Locate the cell with the specified text and output its [X, Y] center coordinate. 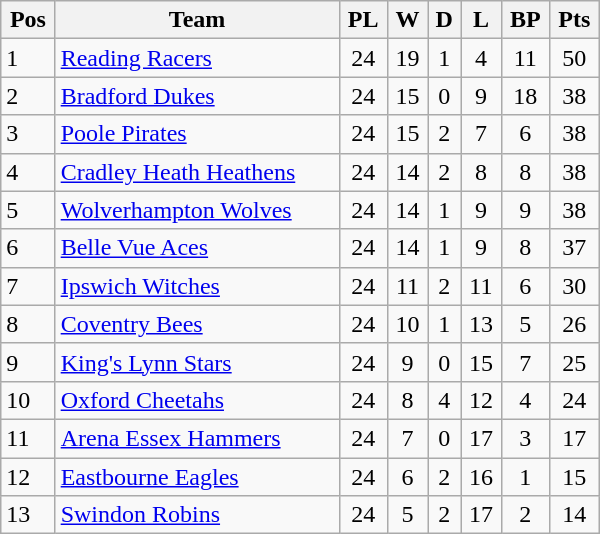
Pos [28, 20]
L [482, 20]
Reading Racers [197, 58]
Cradley Heath Heathens [197, 172]
50 [574, 58]
Team [197, 20]
18 [525, 96]
Eastbourne Eagles [197, 477]
Coventry Bees [197, 324]
Wolverhampton Wolves [197, 210]
37 [574, 248]
Ipswich Witches [197, 286]
Bradford Dukes [197, 96]
Belle Vue Aces [197, 248]
King's Lynn Stars [197, 362]
Poole Pirates [197, 134]
PL [363, 20]
BP [525, 20]
Pts [574, 20]
26 [574, 324]
Arena Essex Hammers [197, 438]
16 [482, 477]
19 [408, 58]
Swindon Robins [197, 515]
25 [574, 362]
30 [574, 286]
D [444, 20]
W [408, 20]
Oxford Cheetahs [197, 400]
